Find where the given text appears and provide that cell's center as [x, y] coordinate. 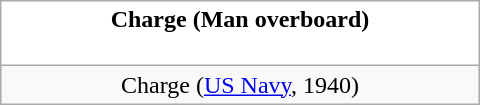
Charge (US Navy, 1940) [240, 85]
Charge (Man overboard) [240, 34]
